From the cell containing the given text, extract its center point as (x, y) coordinate. 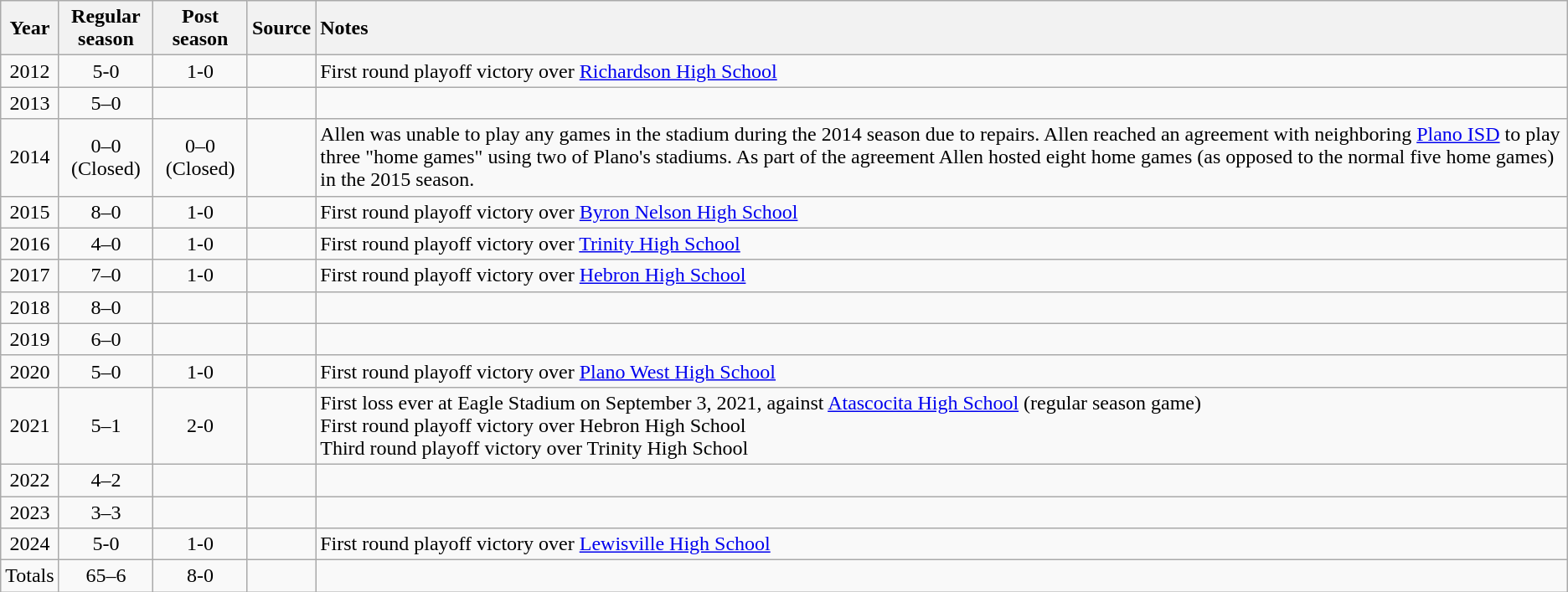
Notes (941, 28)
First round playoff victory over Byron Nelson High School (941, 212)
8-0 (201, 576)
Regularseason (106, 28)
2017 (30, 275)
65–6 (106, 576)
2015 (30, 212)
2020 (30, 371)
Year (30, 28)
2021 (30, 425)
2-0 (201, 425)
2019 (30, 339)
2016 (30, 244)
4–0 (106, 244)
Source (281, 28)
First round playoff victory over Hebron High School (941, 275)
2024 (30, 544)
First round playoff victory over Richardson High School (941, 71)
2012 (30, 71)
Postseason (201, 28)
First round playoff victory over Lewisville High School (941, 544)
First round playoff victory over Plano West High School (941, 371)
3–3 (106, 512)
5–1 (106, 425)
2014 (30, 157)
2013 (30, 103)
2022 (30, 480)
4–2 (106, 480)
First round playoff victory over Trinity High School (941, 244)
6–0 (106, 339)
2023 (30, 512)
2018 (30, 307)
7–0 (106, 275)
Totals (30, 576)
